Output the (x, y) coordinate of the center of the cell containing the given text.  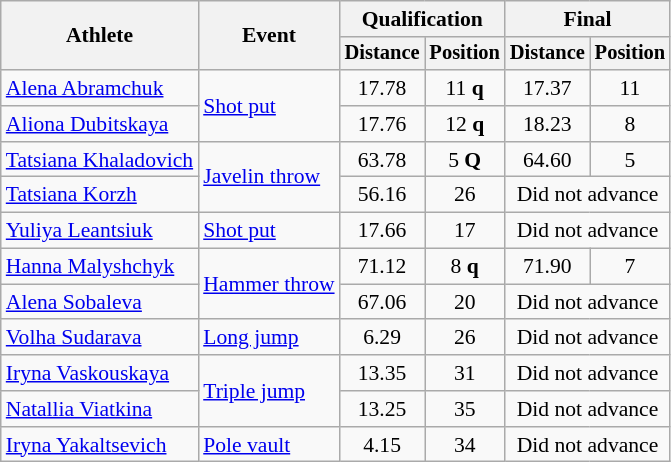
31 (464, 373)
8 (630, 124)
7 (630, 267)
Final (588, 19)
35 (464, 409)
Hammer throw (268, 284)
17.66 (382, 231)
17.78 (382, 88)
13.25 (382, 409)
Volha Sudarava (100, 338)
5 (630, 160)
Natallia Viatkina (100, 409)
56.16 (382, 195)
Alena Abramchuk (100, 88)
11 q (464, 88)
5 Q (464, 160)
67.06 (382, 302)
Long jump (268, 338)
11 (630, 88)
Hanna Malyshchyk (100, 267)
17.37 (548, 88)
Yuliya Leantsiuk (100, 231)
Triple jump (268, 390)
Tatsiana Khaladovich (100, 160)
12 q (464, 124)
Qualification (422, 19)
Javelin throw (268, 178)
17 (464, 231)
17.76 (382, 124)
63.78 (382, 160)
8 q (464, 267)
Athlete (100, 36)
Iryna Vaskouskaya (100, 373)
Aliona Dubitskaya (100, 124)
13.35 (382, 373)
Alena Sobaleva (100, 302)
64.60 (548, 160)
Event (268, 36)
20 (464, 302)
71.12 (382, 267)
71.90 (548, 267)
6.29 (382, 338)
Tatsiana Korzh (100, 195)
18.23 (548, 124)
